Output the (x, y) coordinate of the center of the cell containing the given text.  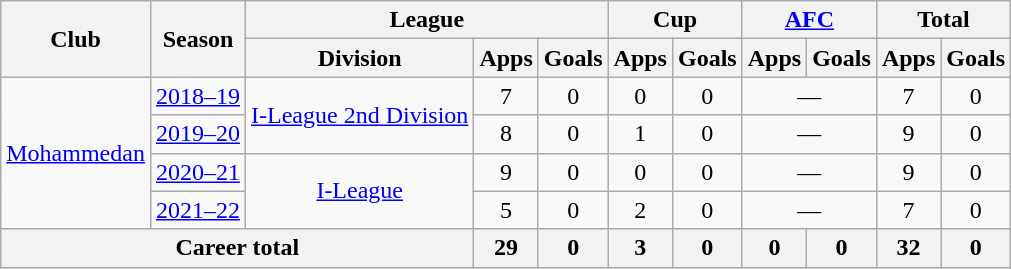
Season (198, 39)
5 (506, 210)
Division (360, 58)
Cup (675, 20)
1 (640, 134)
Club (76, 39)
2021–22 (198, 210)
2018–19 (198, 96)
29 (506, 248)
League (428, 20)
Total (943, 20)
Mohammedan (76, 153)
Career total (238, 248)
2020–21 (198, 172)
I-League (360, 191)
8 (506, 134)
2019–20 (198, 134)
AFC (809, 20)
3 (640, 248)
I-League 2nd Division (360, 115)
2 (640, 210)
32 (908, 248)
